Output the [x, y] coordinate of the center of the cell containing the given text.  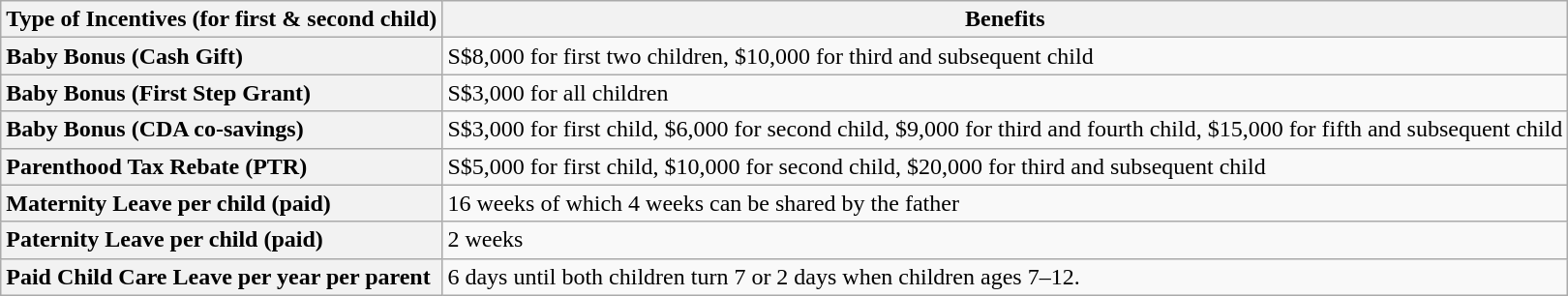
Baby Bonus (First Step Grant) [222, 93]
Baby Bonus (Cash Gift) [222, 56]
2 weeks [1005, 240]
6 days until both children turn 7 or 2 days when children ages 7–12. [1005, 277]
S$3,000 for first child, $6,000 for second child, $9,000 for third and fourth child, $15,000 for fifth and subsequent child [1005, 130]
Maternity Leave per child (paid) [222, 203]
S$5,000 for first child, $10,000 for second child, $20,000 for third and subsequent child [1005, 166]
Parenthood Tax Rebate (PTR) [222, 166]
16 weeks of which 4 weeks can be shared by the father [1005, 203]
Paid Child Care Leave per year per parent [222, 277]
Baby Bonus (CDA co-savings) [222, 130]
Paternity Leave per child (paid) [222, 240]
S$3,000 for all children [1005, 93]
S$8,000 for first two children, $10,000 for third and subsequent child [1005, 56]
Benefits [1005, 19]
Type of Incentives (for first & second child) [222, 19]
